Find where the given text appears and provide that cell's center as (X, Y) coordinate. 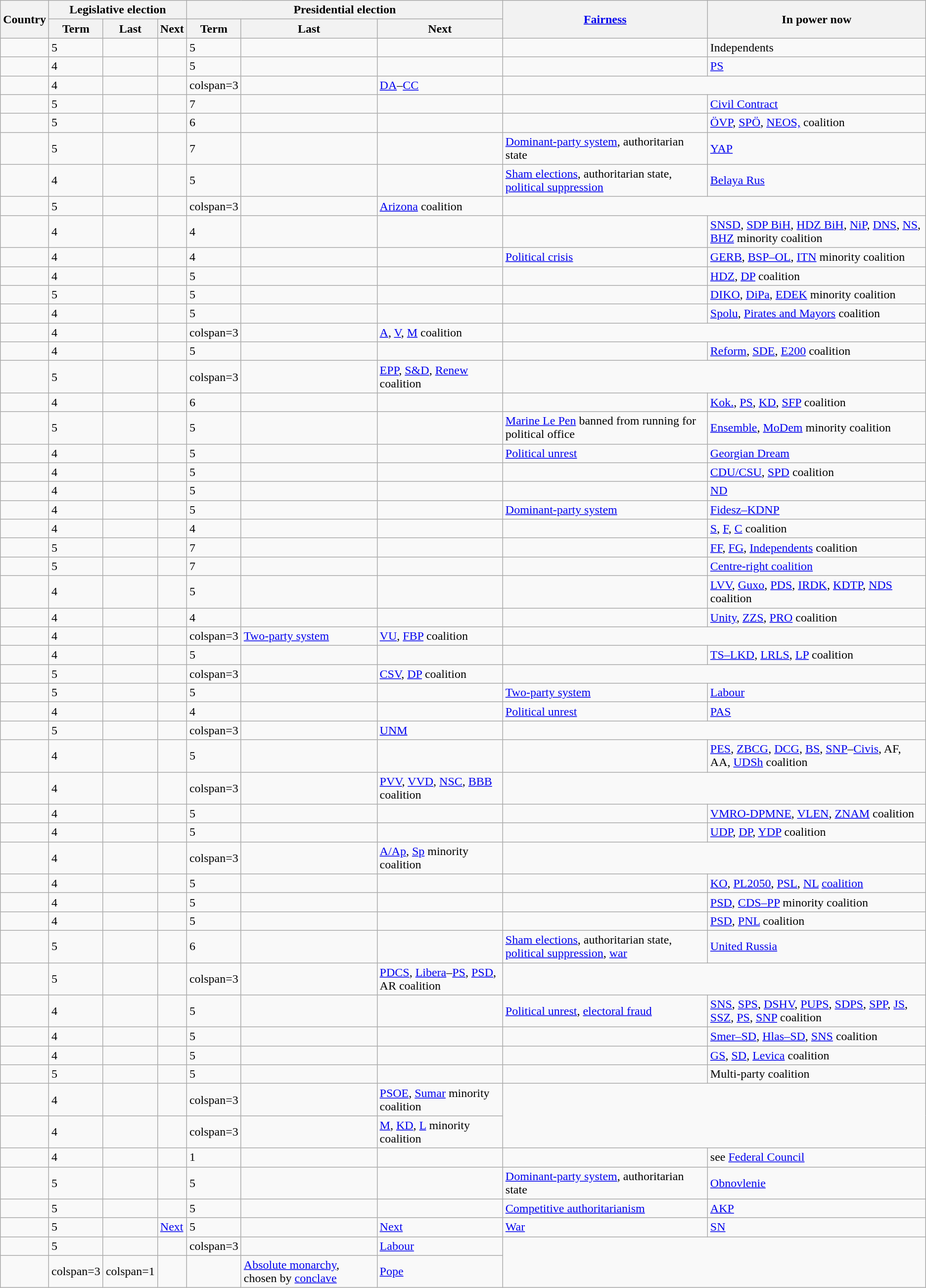
Spolu, Pirates and Mayors coalition (816, 314)
ND (816, 491)
DIKO, DiPa, EDEK minority coalition (816, 295)
VU, FBP coalition (440, 636)
TS–LKD, LRLS, LP coalition (816, 655)
Unity, ZZS, PRO coalition (816, 617)
In power now (816, 19)
SNS, SPS, DSHV, PUPS, SDPS, SPP, JS, SSZ, PS, SNP coalition (816, 1011)
Georgian Dream (816, 453)
Belaya Rus (816, 180)
A, V, M coalition (440, 333)
DA–CC (440, 85)
FF, FG, Independents coalition (816, 547)
GS, SD, Levica coalition (816, 1055)
colspan=1 (130, 1272)
Kok., PS, KD, SFP coalition (816, 402)
PAS (816, 712)
Country (25, 19)
Legislative election (118, 10)
Dominant-party system (605, 510)
GERB, BSP–OL, ITN minority coalition (816, 257)
KO, PL2050, PSL, NL coalition (816, 883)
SNSD, SDP BiH, HDZ BiH, NiP, DNS, NS, BHZ minority coalition (816, 232)
Sham elections, authoritarian state, political suppression, war (605, 946)
Smer–SD, Hlas–SD, SNS coalition (816, 1037)
Independents (816, 48)
1 (214, 1157)
Fairness (605, 19)
SN (816, 1227)
Political unrest, electoral fraud (605, 1011)
Obnovlenie (816, 1183)
Reform, SDE, E200 coalition (816, 351)
War (605, 1227)
Pope (440, 1272)
United Russia (816, 946)
Arizona coalition (440, 206)
Ensemble, MoDem minority coalition (816, 428)
M, KD, L minority coalition (440, 1132)
PES, ZBCG, DCG, BS, SNP–Civis, AF, AA, UDSh coalition (816, 756)
PDCS, Libera–PS, PSD, AR coalition (440, 979)
UDP, DP, YDP coalition (816, 832)
Marine Le Pen banned from running for political office (605, 428)
LVV, Guxo, PDS, IRDK, KDTP, NDS coalition (816, 592)
S, F, C coalition (816, 528)
A/Ap, Sp minority coalition (440, 858)
EPP, S&D, Renew coalition (440, 377)
Competitive authoritarianism (605, 1208)
see Federal Council (816, 1157)
YAP (816, 148)
VMRO-DPMNE, VLEN, ZNAM coalition (816, 813)
Sham elections, authoritarian state, political suppression (605, 180)
Multi-party coalition (816, 1074)
ÖVP, SPÖ, NEOS, coalition (816, 123)
UNM (440, 730)
Centre-right coalition (816, 566)
Political crisis (605, 257)
PS (816, 66)
PVV, VVD, NSC, BBB coalition (440, 788)
HDZ, DP coalition (816, 276)
CSV, DP coalition (440, 674)
Presidential election (344, 10)
PSOE, Sumar minority coalition (440, 1099)
Absolute monarchy, chosen by conclave (309, 1272)
PSD, PNL coalition (816, 921)
Civil Contract (816, 104)
Fidesz–KDNP (816, 510)
PSD, CDS–PP minority coalition (816, 902)
CDU/CSU, SPD coalition (816, 472)
AKP (816, 1208)
